Identify which cell holds the provided text, then report its (x, y) central coordinate. 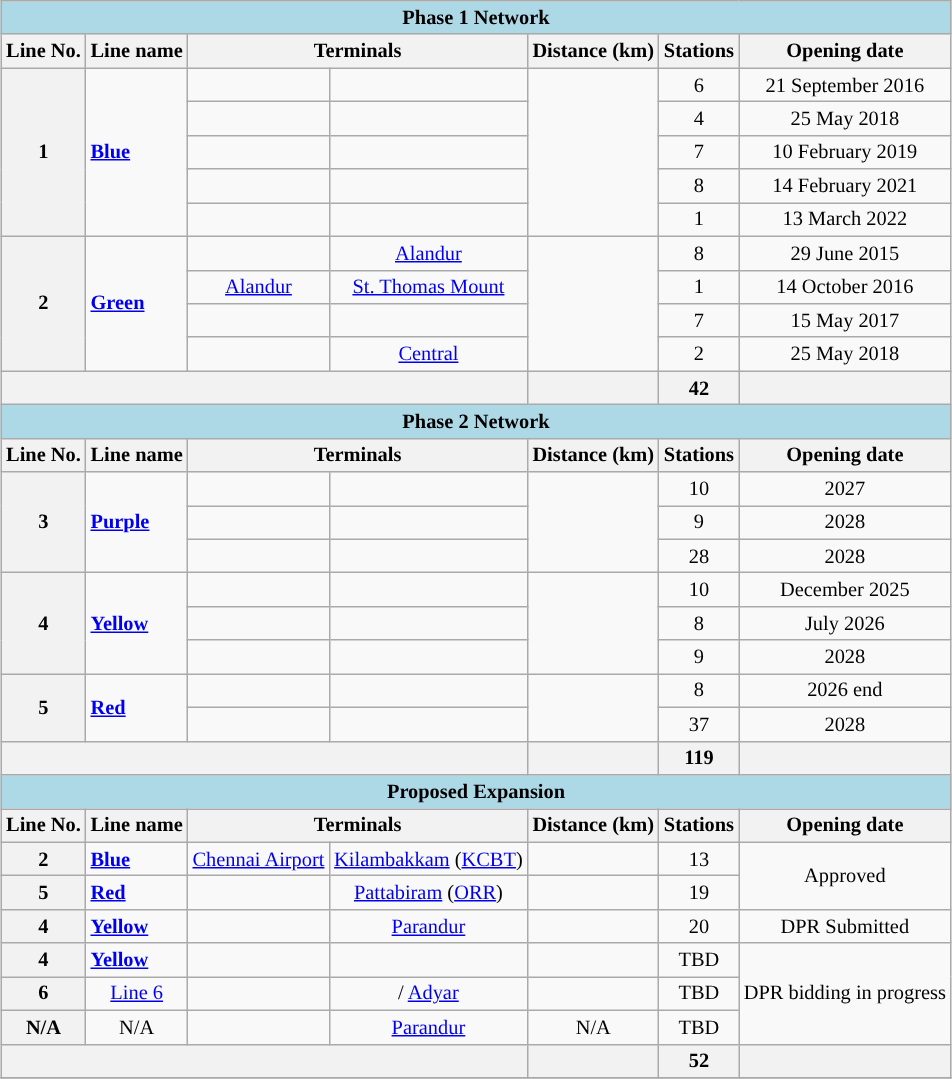
13 March 2022 (845, 220)
December 2025 (845, 590)
Central (428, 354)
July 2026 (845, 624)
52 (699, 1061)
Pattabiram (ORR) (428, 893)
42 (699, 388)
Phase 2 Network (476, 422)
15 May 2017 (845, 321)
/ Adyar (428, 994)
2026 end (845, 691)
3 (43, 522)
DPR bidding in progress (845, 994)
14 February 2021 (845, 186)
37 (699, 725)
Phase 1 Network (476, 18)
St. Thomas Mount (428, 287)
2027 (845, 489)
14 October 2016 (845, 287)
28 (699, 556)
Green (137, 304)
Approved (845, 876)
20 (699, 926)
10 February 2019 (845, 152)
21 September 2016 (845, 85)
29 June 2015 (845, 253)
Purple (137, 522)
19 (699, 893)
Line 6 (137, 994)
DPR Submitted (845, 926)
13 (699, 859)
Chennai Airport (259, 859)
Kilambakkam (KCBT) (428, 859)
Proposed Expansion (476, 792)
119 (699, 758)
